From the cell containing the given text, extract its center point as [X, Y] coordinate. 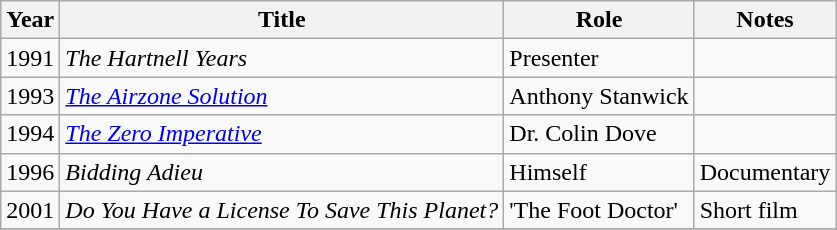
The Zero Imperative [282, 134]
Short film [765, 210]
Anthony Stanwick [599, 96]
Presenter [599, 58]
1993 [30, 96]
Do You Have a License To Save This Planet? [282, 210]
The Hartnell Years [282, 58]
Bidding Adieu [282, 172]
Dr. Colin Dove [599, 134]
Year [30, 20]
The Airzone Solution [282, 96]
2001 [30, 210]
1991 [30, 58]
Role [599, 20]
Documentary [765, 172]
1996 [30, 172]
Title [282, 20]
Notes [765, 20]
'The Foot Doctor' [599, 210]
Himself [599, 172]
1994 [30, 134]
